Locate the cell with the specified text and output its (x, y) center coordinate. 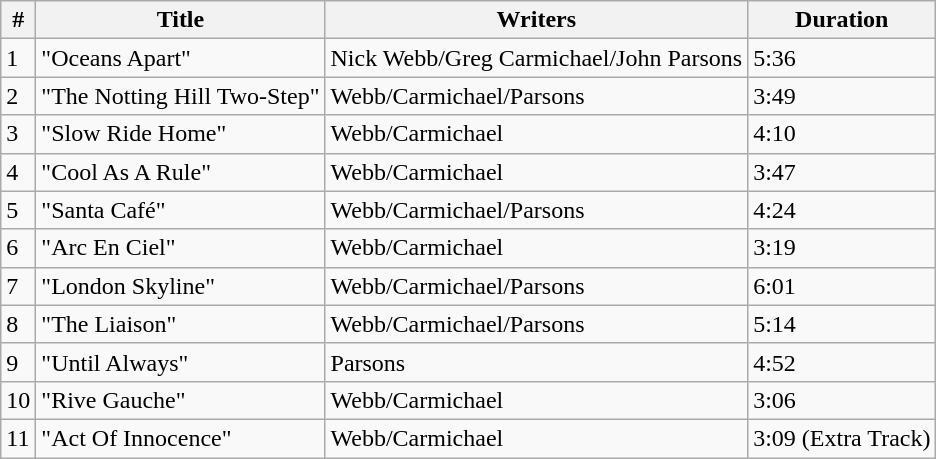
5:36 (842, 58)
Duration (842, 20)
9 (18, 362)
Title (180, 20)
6:01 (842, 286)
3:49 (842, 96)
3:09 (Extra Track) (842, 438)
10 (18, 400)
6 (18, 248)
3:06 (842, 400)
"Until Always" (180, 362)
"London Skyline" (180, 286)
5:14 (842, 324)
"Slow Ride Home" (180, 134)
5 (18, 210)
4:24 (842, 210)
"Rive Gauche" (180, 400)
11 (18, 438)
"Oceans Apart" (180, 58)
8 (18, 324)
4:10 (842, 134)
"Santa Café" (180, 210)
"Act Of Innocence" (180, 438)
Parsons (536, 362)
4:52 (842, 362)
"Cool As A Rule" (180, 172)
3 (18, 134)
# (18, 20)
Writers (536, 20)
1 (18, 58)
3:19 (842, 248)
7 (18, 286)
4 (18, 172)
2 (18, 96)
Nick Webb/Greg Carmichael/John Parsons (536, 58)
"Arc En Ciel" (180, 248)
3:47 (842, 172)
"The Liaison" (180, 324)
"The Notting Hill Two-Step" (180, 96)
